Search for the cell housing the specified text and yield its (x, y) center coordinate. 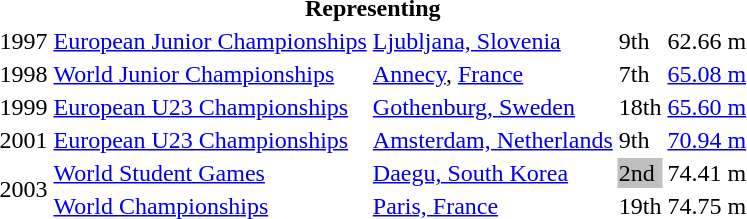
7th (640, 74)
Annecy, France (492, 74)
Ljubljana, Slovenia (492, 41)
Amsterdam, Netherlands (492, 140)
Gothenburg, Sweden (492, 107)
European Junior Championships (210, 41)
Daegu, South Korea (492, 173)
18th (640, 107)
World Student Games (210, 173)
2nd (640, 173)
World Junior Championships (210, 74)
